Pinpoint the cell where the given text exists, returning its (X, Y) midpoint coordinate. 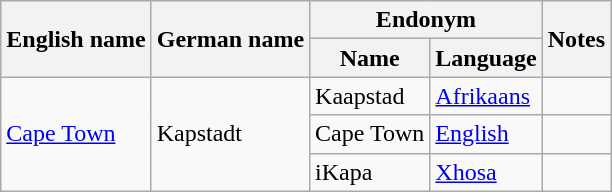
Afrikaans (486, 96)
Kapstadt (230, 134)
Language (486, 58)
Notes (576, 39)
Xhosa (486, 172)
iKapa (370, 172)
Kaapstad (370, 96)
English (486, 134)
German name (230, 39)
Name (370, 58)
English name (76, 39)
Endonym (426, 20)
